Scan for the cell matching the given text and deliver its [x, y] coordinate at center. 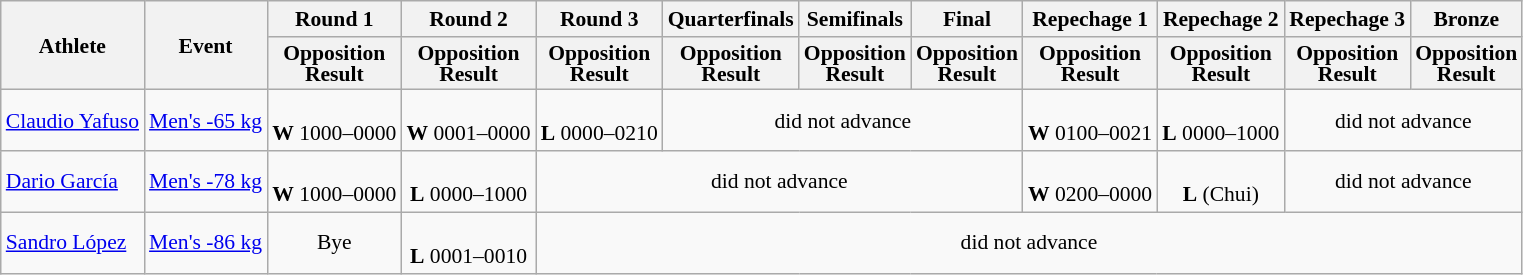
L 0000–0210 [600, 120]
Athlete [72, 46]
Men's -86 kg [206, 242]
Men's -78 kg [206, 182]
W 0001–0000 [468, 120]
L (Chui) [1220, 182]
Bye [334, 242]
W 0200–0000 [1090, 182]
Round 1 [334, 19]
Claudio Yafuso [72, 120]
Repechage 1 [1090, 19]
Sandro López [72, 242]
Repechage 3 [1347, 19]
W 0100–0021 [1090, 120]
Bronze [1466, 19]
Repechage 2 [1220, 19]
Event [206, 46]
Quarterfinals [731, 19]
L 0001–0010 [468, 242]
Men's -65 kg [206, 120]
Semifinals [855, 19]
Final [967, 19]
Dario García [72, 182]
Round 3 [600, 19]
Round 2 [468, 19]
